Extract the [X, Y] coordinate from the center of the cell holding the provided text.  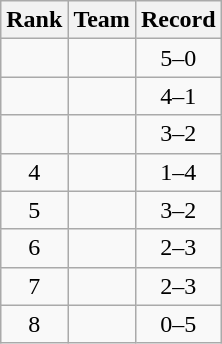
7 [34, 286]
Rank [34, 20]
1–4 [178, 172]
6 [34, 248]
4–1 [178, 96]
4 [34, 172]
8 [34, 324]
5 [34, 210]
Record [178, 20]
0–5 [178, 324]
5–0 [178, 58]
Team [102, 20]
